Extract the [x, y] coordinate from the center of the cell holding the provided text.  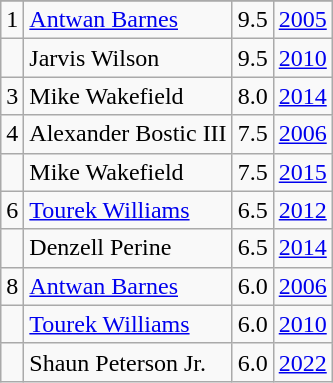
Denzell Perine [128, 248]
2012 [302, 210]
2022 [302, 362]
2015 [302, 172]
6 [12, 210]
Shaun Peterson Jr. [128, 362]
8 [12, 286]
1 [12, 20]
Alexander Bostic III [128, 134]
8.0 [252, 96]
2005 [302, 20]
3 [12, 96]
4 [12, 134]
Jarvis Wilson [128, 58]
